For the text-containing cell, return its midpoint in [x, y] coordinate format. 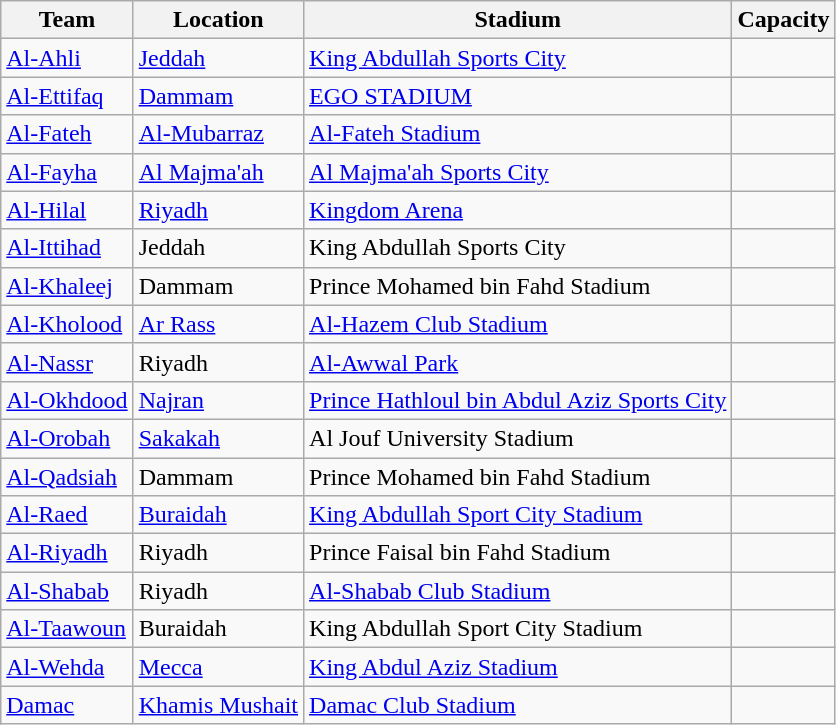
Prince Faisal bin Fahd Stadium [518, 553]
Al-Qadsiah [67, 477]
Al-Fateh Stadium [518, 134]
Al Majma'ah [218, 172]
Al-Hazem Club Stadium [518, 324]
Team [67, 20]
Al-Khaleej [67, 286]
Mecca [218, 667]
Al-Kholood [67, 324]
Sakakah [218, 438]
Al-Okhdood [67, 400]
Al-Shabab Club Stadium [518, 591]
Ar Rass [218, 324]
Damac [67, 705]
Al-Fayha [67, 172]
Damac Club Stadium [518, 705]
Prince Hathloul bin Abdul Aziz Sports City [518, 400]
Al-Taawoun [67, 629]
Najran [218, 400]
Al-Riyadh [67, 553]
Al-Mubarraz [218, 134]
Location [218, 20]
Al-Shabab [67, 591]
Al Majma'ah Sports City [518, 172]
Khamis Mushait [218, 705]
Al-Hilal [67, 210]
EGO STADIUM [518, 96]
Kingdom Arena [518, 210]
Capacity [784, 20]
Al-Ahli [67, 58]
Al Jouf University Stadium [518, 438]
Al-Wehda [67, 667]
Al-Awwal Park [518, 362]
Al-Orobah [67, 438]
Al-Raed [67, 515]
King Abdul Aziz Stadium [518, 667]
Stadium [518, 20]
Al-Fateh [67, 134]
Al-Ittihad [67, 248]
Al-Ettifaq [67, 96]
Al-Nassr [67, 362]
